Scan for the cell matching the given text and deliver its (x, y) coordinate at center. 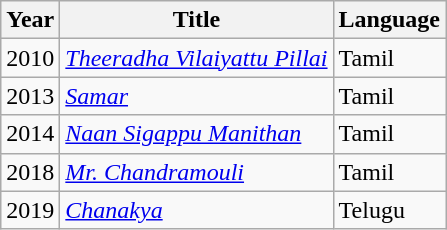
2018 (30, 172)
Samar (196, 96)
Language (389, 20)
2013 (30, 96)
Title (196, 20)
Mr. Chandramouli (196, 172)
Naan Sigappu Manithan (196, 134)
2014 (30, 134)
Chanakya (196, 210)
Year (30, 20)
2010 (30, 58)
Telugu (389, 210)
Theeradha Vilaiyattu Pillai (196, 58)
2019 (30, 210)
